Detect which cell encompasses the target text, then output its (X, Y) center coordinate. 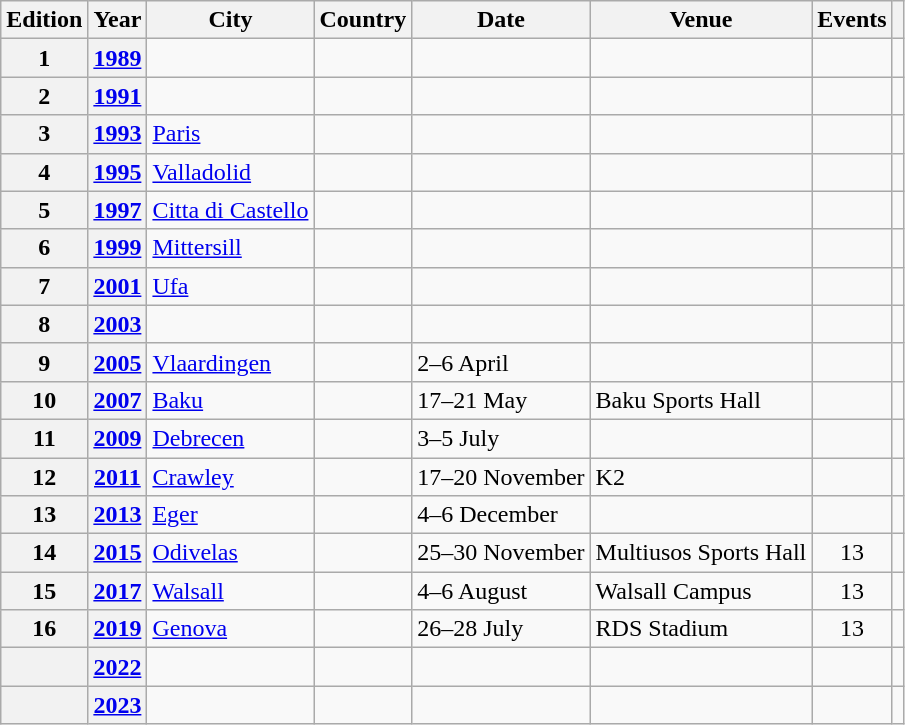
6 (44, 248)
1989 (118, 58)
Country (363, 20)
RDS Stadium (701, 629)
Year (118, 20)
Vlaardingen (230, 362)
2 (44, 96)
K2 (701, 477)
2009 (118, 438)
9 (44, 362)
2007 (118, 400)
2003 (118, 324)
2015 (118, 553)
Baku Sports Hall (701, 400)
3 (44, 134)
Valladolid (230, 172)
Eger (230, 515)
1993 (118, 134)
17–21 May (501, 400)
1 (44, 58)
16 (44, 629)
Genova (230, 629)
2022 (118, 667)
2005 (118, 362)
Mittersill (230, 248)
2001 (118, 286)
25–30 November (501, 553)
Baku (230, 400)
Edition (44, 20)
3–5 July (501, 438)
2017 (118, 591)
1995 (118, 172)
11 (44, 438)
10 (44, 400)
Paris (230, 134)
Debrecen (230, 438)
1997 (118, 210)
1991 (118, 96)
Ufa (230, 286)
Citta di Castello (230, 210)
4–6 August (501, 591)
Multiusos Sports Hall (701, 553)
1999 (118, 248)
Walsall Campus (701, 591)
2–6 April (501, 362)
2019 (118, 629)
Events (852, 20)
Date (501, 20)
17–20 November (501, 477)
7 (44, 286)
8 (44, 324)
12 (44, 477)
Venue (701, 20)
2013 (118, 515)
2011 (118, 477)
15 (44, 591)
4 (44, 172)
Odivelas (230, 553)
2023 (118, 705)
4–6 December (501, 515)
Walsall (230, 591)
26–28 July (501, 629)
5 (44, 210)
City (230, 20)
14 (44, 553)
Crawley (230, 477)
